For the text-containing cell, return its midpoint in (x, y) coordinate format. 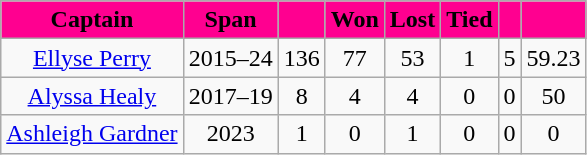
5 (510, 58)
Lost (412, 20)
2017–19 (230, 96)
50 (554, 96)
136 (302, 58)
77 (354, 58)
Ellyse Perry (92, 58)
8 (302, 96)
59.23 (554, 58)
2023 (230, 134)
Ashleigh Gardner (92, 134)
Alyssa Healy (92, 96)
Won (354, 20)
Tied (470, 20)
53 (412, 58)
Span (230, 20)
Captain (92, 20)
2015–24 (230, 58)
